Extract the [x, y] coordinate from the center of the cell holding the provided text.  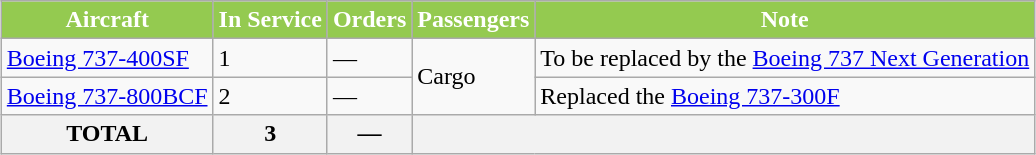
3 [270, 134]
Aircraft [107, 20]
Orders [369, 20]
Note [785, 20]
Cargo [474, 77]
To be replaced by the Boeing 737 Next Generation [785, 58]
Boeing 737-400SF [107, 58]
2 [270, 96]
Replaced the Boeing 737-300F [785, 96]
Passengers [474, 20]
Boeing 737-800BCF [107, 96]
In Service [270, 20]
1 [270, 58]
TOTAL [107, 134]
